Provide the [X, Y] coordinate of the cell's center where the given text is located.  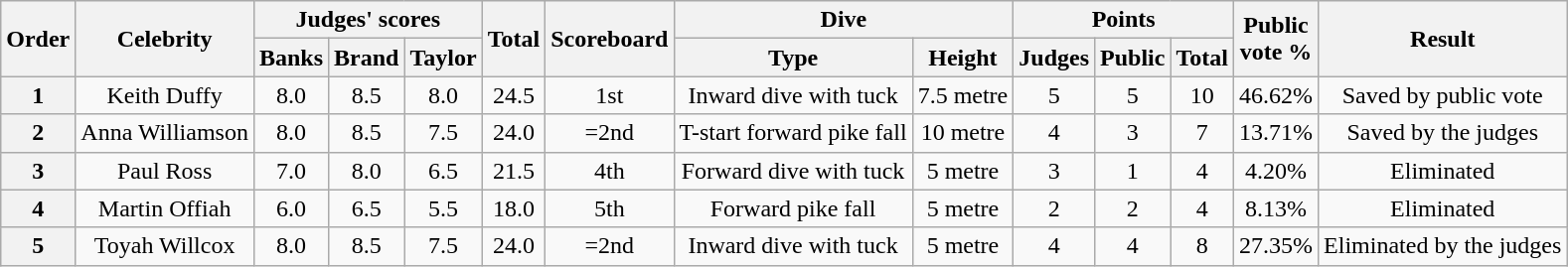
1st [610, 95]
Order [38, 39]
Banks [290, 58]
10 metre [963, 133]
Keith Duffy [165, 95]
Anna Williamson [165, 133]
4th [610, 171]
Publicvote % [1276, 39]
Result [1443, 39]
46.62% [1276, 95]
Forward pike fall [793, 208]
4.20% [1276, 171]
Forward dive with tuck [793, 171]
7 [1202, 133]
Celebrity [165, 39]
Saved by the judges [1443, 133]
Brand [367, 58]
27.35% [1276, 246]
24.5 [514, 95]
7.5 metre [963, 95]
18.0 [514, 208]
Points [1124, 20]
Toyah Willcox [165, 246]
Judges' scores [368, 20]
Dive [844, 20]
13.71% [1276, 133]
Taylor [443, 58]
Paul Ross [165, 171]
Scoreboard [610, 39]
8.13% [1276, 208]
5.5 [443, 208]
10 [1202, 95]
Judges [1054, 58]
6.0 [290, 208]
21.5 [514, 171]
5th [610, 208]
8 [1202, 246]
Martin Offiah [165, 208]
Type [793, 58]
T-start forward pike fall [793, 133]
Saved by public vote [1443, 95]
Public [1133, 58]
Height [963, 58]
Eliminated by the judges [1443, 246]
7.0 [290, 171]
